Return the (X, Y) coordinate for the center point of the cell that contains the specified text.  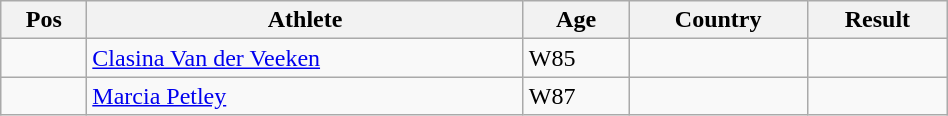
W87 (576, 96)
Result (878, 20)
Athlete (306, 20)
Country (718, 20)
Age (576, 20)
Pos (44, 20)
Marcia Petley (306, 96)
W85 (576, 58)
Clasina Van der Veeken (306, 58)
